Locate the cell with the specified text and output its (x, y) center coordinate. 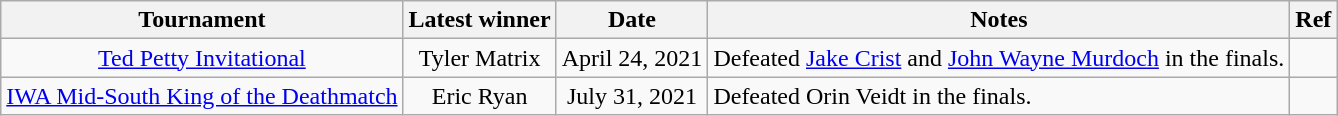
Latest winner (480, 20)
July 31, 2021 (632, 96)
Notes (999, 20)
Tyler Matrix (480, 58)
Tournament (202, 20)
Eric Ryan (480, 96)
Defeated Jake Crist and John Wayne Murdoch in the finals. (999, 58)
Ted Petty Invitational (202, 58)
April 24, 2021 (632, 58)
IWA Mid-South King of the Deathmatch (202, 96)
Defeated Orin Veidt in the finals. (999, 96)
Ref (1314, 20)
Date (632, 20)
